Capture the cell that displays the provided text and extract its (x, y) central coordinate. 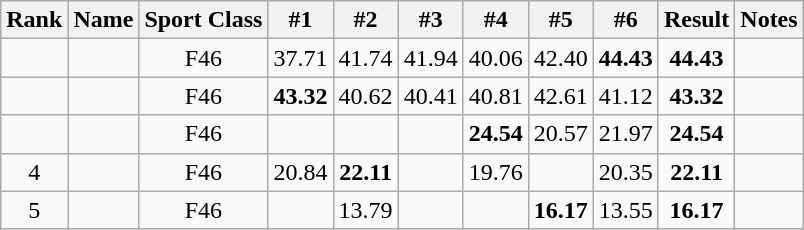
#5 (560, 20)
#2 (366, 20)
37.71 (300, 58)
#3 (430, 20)
Rank (34, 20)
42.40 (560, 58)
41.74 (366, 58)
40.81 (496, 96)
21.97 (626, 134)
4 (34, 172)
Notes (769, 20)
Sport Class (204, 20)
13.79 (366, 210)
5 (34, 210)
41.94 (430, 58)
#4 (496, 20)
13.55 (626, 210)
40.62 (366, 96)
40.41 (430, 96)
41.12 (626, 96)
Result (696, 20)
42.61 (560, 96)
20.84 (300, 172)
#1 (300, 20)
20.57 (560, 134)
Name (104, 20)
20.35 (626, 172)
#6 (626, 20)
19.76 (496, 172)
40.06 (496, 58)
